Return (X, Y) of the center of cell containing provided text 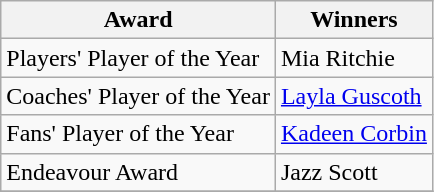
Kadeen Corbin (354, 134)
Players' Player of the Year (138, 58)
Layla Guscoth (354, 96)
Endeavour Award (138, 172)
Fans' Player of the Year (138, 134)
Jazz Scott (354, 172)
Coaches' Player of the Year (138, 96)
Award (138, 20)
Winners (354, 20)
Mia Ritchie (354, 58)
